Provide the [X, Y] coordinate of the cell's center where the given text is located.  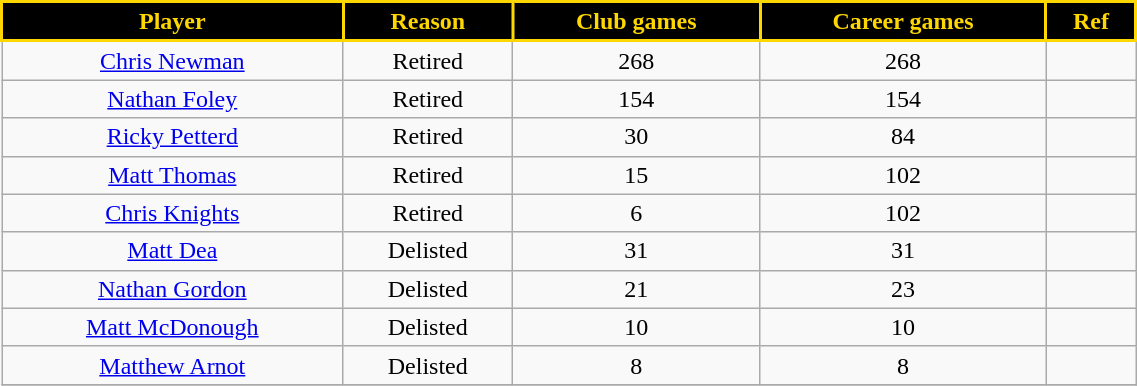
6 [636, 213]
Matthew Arnot [173, 365]
Ricky Petterd [173, 137]
Career games [903, 22]
23 [903, 289]
21 [636, 289]
Matt McDonough [173, 327]
84 [903, 137]
Ref [1091, 22]
Matt Thomas [173, 175]
Nathan Foley [173, 99]
Club games [636, 22]
Chris Newman [173, 60]
Nathan Gordon [173, 289]
30 [636, 137]
15 [636, 175]
Player [173, 22]
Reason [428, 22]
Chris Knights [173, 213]
Matt Dea [173, 251]
